Find where the given text appears and provide that cell's center as (x, y) coordinate. 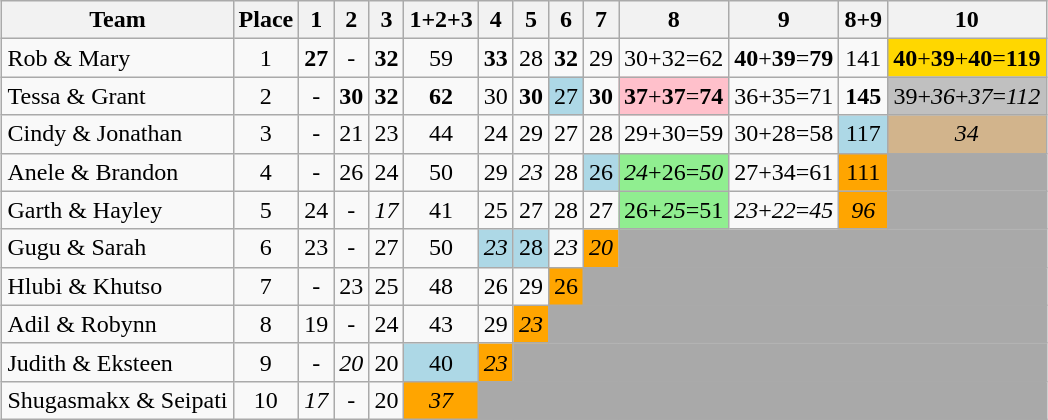
145 (864, 96)
Cindy & Jonathan (118, 134)
59 (441, 58)
96 (864, 210)
Tessa & Grant (118, 96)
111 (864, 172)
36+35=71 (784, 96)
Gugu & Sarah (118, 248)
Garth & Hayley (118, 210)
Adil & Robynn (118, 324)
27+34=61 (784, 172)
117 (864, 134)
26+25=51 (674, 210)
41 (441, 210)
62 (441, 96)
37+37=74 (674, 96)
141 (864, 58)
30+32=62 (674, 58)
39+36+37=112 (967, 96)
37 (441, 400)
1+2+3 (441, 20)
23+22=45 (784, 210)
Shugasmakx & Seipati (118, 400)
8+9 (864, 20)
33 (496, 58)
40+39+40=119 (967, 58)
Judith & Eksteen (118, 362)
Team (118, 20)
40 (441, 362)
Hlubi & Khutso (118, 286)
24+26=50 (674, 172)
30+28=58 (784, 134)
Anele & Brandon (118, 172)
34 (967, 134)
44 (441, 134)
48 (441, 286)
43 (441, 324)
29+30=59 (674, 134)
21 (352, 134)
19 (316, 324)
Place (266, 20)
Rob & Mary (118, 58)
40+39=79 (784, 58)
